Search for the cell housing the specified text and yield its (X, Y) center coordinate. 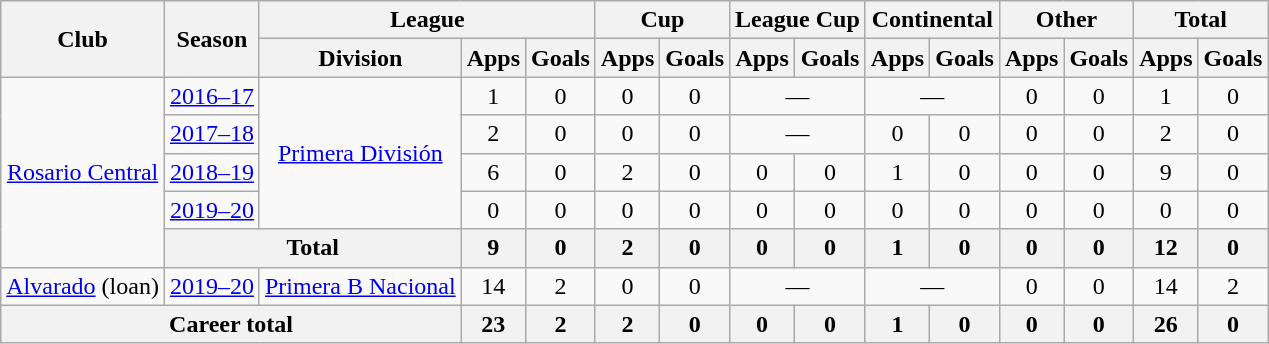
League (427, 20)
12 (1166, 248)
Continental (932, 20)
Primera B Nacional (360, 286)
2016–17 (212, 96)
26 (1166, 324)
Other (1066, 20)
Season (212, 39)
Career total (231, 324)
Alvarado (loan) (83, 286)
2017–18 (212, 134)
23 (493, 324)
Cup (662, 20)
Primera División (360, 153)
2018–19 (212, 172)
Division (360, 58)
Club (83, 39)
6 (493, 172)
Rosario Central (83, 172)
League Cup (798, 20)
